Scan for the cell matching the given text and deliver its [x, y] coordinate at center. 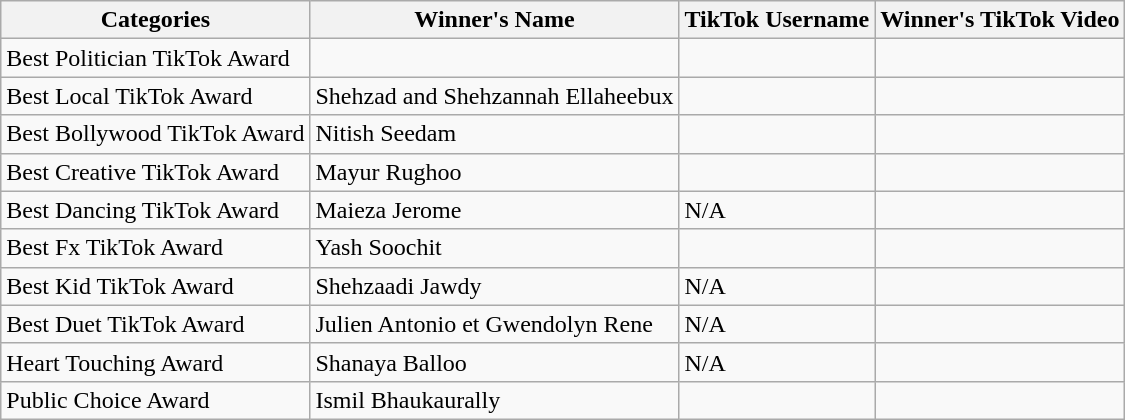
Nitish Seedam [494, 134]
TikTok Username [777, 20]
Best Politician TikTok Award [156, 58]
Best Duet TikTok Award [156, 324]
Shehzaadi Jawdy [494, 286]
Best Fx TikTok Award [156, 248]
Ismil Bhaukaurally [494, 400]
Shehzad and Shehzannah Ellaheebux [494, 96]
Winner's Name [494, 20]
Best Bollywood TikTok Award [156, 134]
Winner's TikTok Video [1000, 20]
Best Kid TikTok Award [156, 286]
Categories [156, 20]
Best Creative TikTok Award [156, 172]
Heart Touching Award [156, 362]
Mayur Rughoo [494, 172]
Shanaya Balloo [494, 362]
Public Choice Award [156, 400]
Best Local TikTok Award [156, 96]
Best Dancing TikTok Award [156, 210]
Maieza Jerome [494, 210]
Julien Antonio et Gwendolyn Rene [494, 324]
Yash Soochit [494, 248]
